Locate the cell with the specified text and output its (x, y) center coordinate. 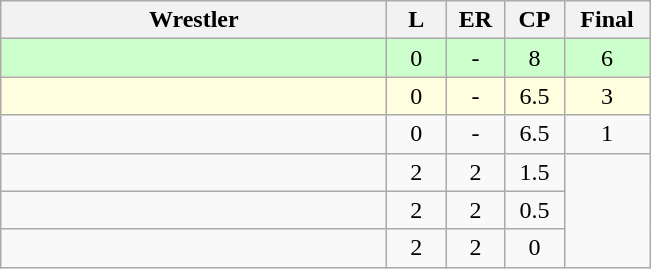
6 (607, 58)
8 (534, 58)
Final (607, 20)
Wrestler (194, 20)
L (416, 20)
1.5 (534, 172)
0.5 (534, 210)
CP (534, 20)
ER (476, 20)
3 (607, 96)
1 (607, 134)
